Detect which cell encompasses the target text, then output its [x, y] center coordinate. 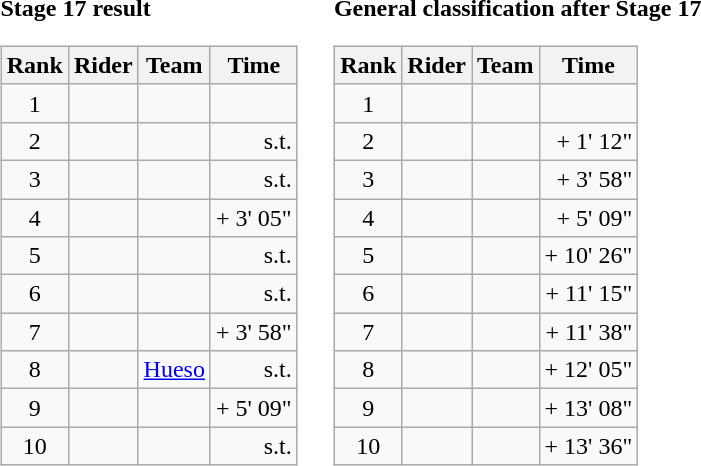
+ 13' 36" [588, 446]
+ 1' 12" [588, 141]
+ 3' 05" [254, 217]
+ 13' 08" [588, 408]
+ 11' 15" [588, 294]
+ 10' 26" [588, 256]
Hueso [174, 370]
+ 11' 38" [588, 332]
+ 12' 05" [588, 370]
